For the text-containing cell, return its midpoint in [X, Y] coordinate format. 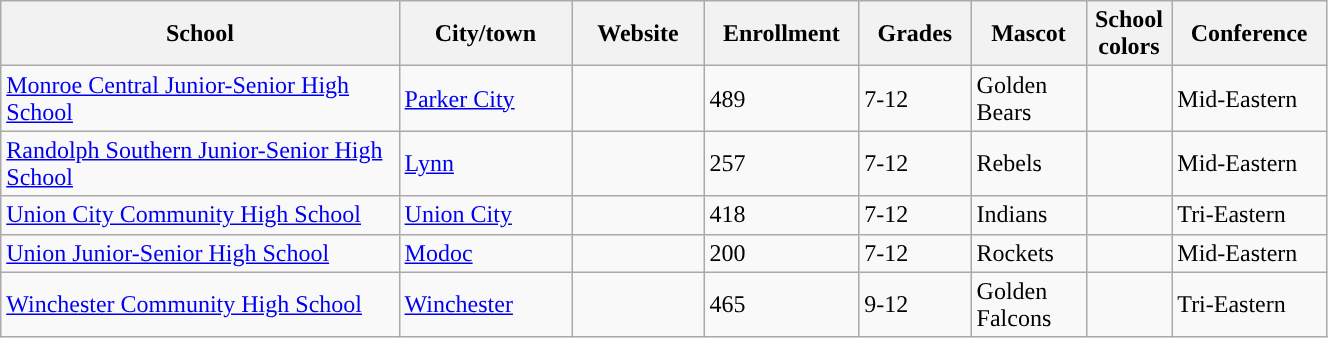
Winchester Community High School [200, 304]
Grades [915, 34]
School colors [1129, 34]
City/town [486, 34]
Winchester [486, 304]
Rebels [1028, 164]
Union Junior-Senior High School [200, 253]
257 [782, 164]
Rockets [1028, 253]
418 [782, 215]
Union City [486, 215]
Randolph Southern Junior-Senior High School [200, 164]
Parker City [486, 98]
School [200, 34]
Union City Community High School [200, 215]
9-12 [915, 304]
200 [782, 253]
Monroe Central Junior-Senior High School [200, 98]
Enrollment [782, 34]
Mascot [1028, 34]
489 [782, 98]
Golden Bears [1028, 98]
Modoc [486, 253]
465 [782, 304]
Golden Falcons [1028, 304]
Indians [1028, 215]
Website [638, 34]
Lynn [486, 164]
Conference [1250, 34]
